Return [X, Y] of the center of cell containing provided text 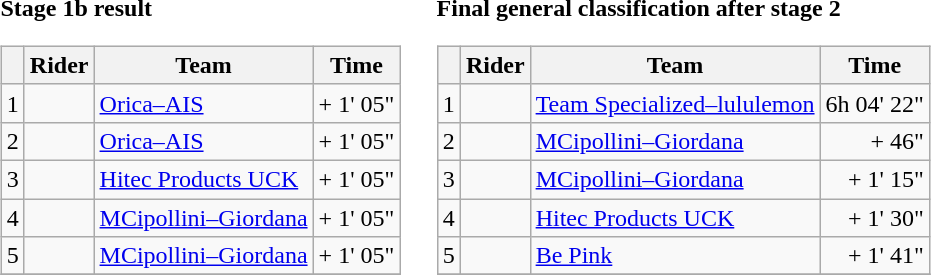
+ 1' 41" [874, 256]
Team Specialized–lululemon [675, 103]
Be Pink [675, 256]
+ 1' 15" [874, 179]
+ 46" [874, 141]
+ 1' 30" [874, 217]
6h 04' 22" [874, 103]
